Extract the (x, y) coordinate from the center of the cell holding the provided text.  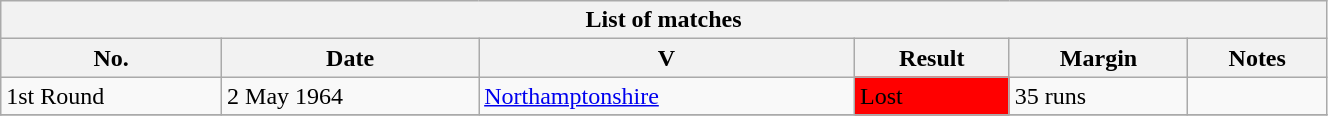
1st Round (112, 96)
Lost (932, 96)
Result (932, 58)
35 runs (1098, 96)
Date (350, 58)
Margin (1098, 58)
Northamptonshire (667, 96)
2 May 1964 (350, 96)
Notes (1257, 58)
V (667, 58)
No. (112, 58)
List of matches (664, 20)
